Return the (X, Y) coordinate for the center point of the cell that contains the specified text.  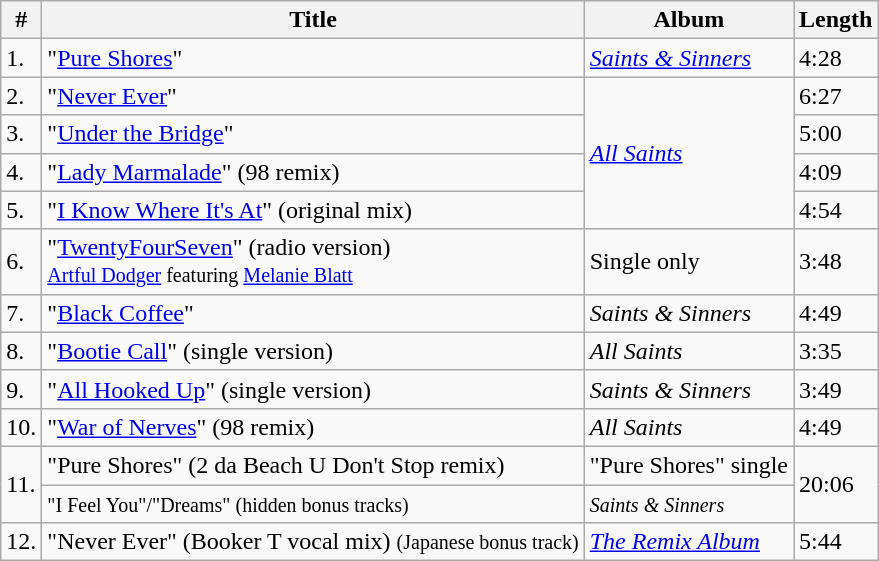
"Pure Shores" single (688, 465)
"Lady Marmalade" (98 remix) (313, 172)
# (22, 20)
9. (22, 389)
Single only (688, 262)
8. (22, 351)
"Never Ever" (Booker T vocal mix) (Japanese bonus track) (313, 542)
6:27 (836, 96)
4. (22, 172)
Title (313, 20)
11. (22, 484)
Length (836, 20)
Album (688, 20)
"TwentyFourSeven" (radio version) Artful Dodger featuring Melanie Blatt (313, 262)
"War of Nerves" (98 remix) (313, 427)
5. (22, 210)
"I Feel You"/"Dreams" (hidden bonus tracks) (313, 503)
6. (22, 262)
7. (22, 313)
3:35 (836, 351)
"I Know Where It's At" (original mix) (313, 210)
"Black Coffee" (313, 313)
5:00 (836, 134)
"Bootie Call" (single version) (313, 351)
1. (22, 58)
"Under the Bridge" (313, 134)
20:06 (836, 484)
5:44 (836, 542)
3:48 (836, 262)
4:09 (836, 172)
4:28 (836, 58)
The Remix Album (688, 542)
"Pure Shores" (313, 58)
3:49 (836, 389)
"Never Ever" (313, 96)
2. (22, 96)
"All Hooked Up" (single version) (313, 389)
4:54 (836, 210)
"Pure Shores" (2 da Beach U Don't Stop remix) (313, 465)
12. (22, 542)
10. (22, 427)
3. (22, 134)
